Capture the cell that displays the provided text and extract its [X, Y] central coordinate. 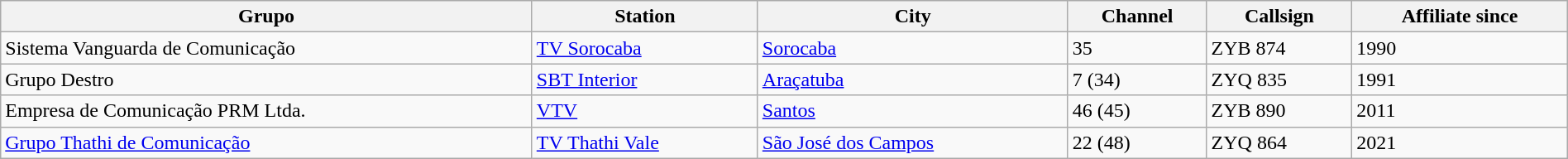
2021 [1460, 142]
ZYQ 835 [1279, 79]
Station [645, 17]
2011 [1460, 111]
22 (48) [1137, 142]
Araçatuba [913, 79]
TV Sorocaba [645, 48]
Channel [1137, 17]
Grupo [266, 17]
SBT Interior [645, 79]
ZYB 874 [1279, 48]
Sistema Vanguarda de Comunicação [266, 48]
Santos [913, 111]
ZYQ 864 [1279, 142]
City [913, 17]
Callsign [1279, 17]
Grupo Thathi de Comunicação [266, 142]
ZYB 890 [1279, 111]
TV Thathi Vale [645, 142]
Sorocaba [913, 48]
São José dos Campos [913, 142]
1990 [1460, 48]
Empresa de Comunicação PRM Ltda. [266, 111]
1991 [1460, 79]
46 (45) [1137, 111]
7 (34) [1137, 79]
35 [1137, 48]
Affiliate since [1460, 17]
Grupo Destro [266, 79]
VTV [645, 111]
